Detect which cell encompasses the target text, then output its (x, y) center coordinate. 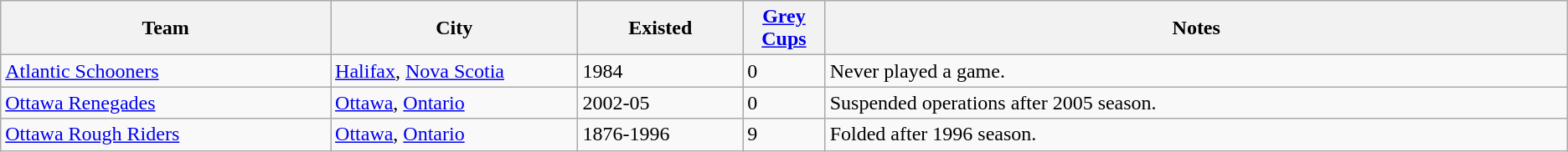
Never played a game. (1196, 71)
Folded after 1996 season. (1196, 134)
Team (166, 28)
Atlantic Schooners (166, 71)
Halifax, Nova Scotia (454, 71)
Grey Cups (784, 28)
1984 (660, 71)
Notes (1196, 28)
2002-05 (660, 103)
Suspended operations after 2005 season. (1196, 103)
1876-1996 (660, 134)
Ottawa Renegades (166, 103)
9 (784, 134)
Existed (660, 28)
Ottawa Rough Riders (166, 134)
City (454, 28)
